Pinpoint the cell where the given text exists, returning its (x, y) midpoint coordinate. 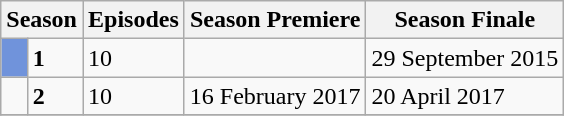
Season Premiere (275, 20)
Episodes (133, 20)
20 April 2017 (465, 96)
Season Finale (465, 20)
1 (54, 58)
29 September 2015 (465, 58)
16 February 2017 (275, 96)
Season (42, 20)
2 (54, 96)
